Identify which cell holds the provided text, then report its (x, y) central coordinate. 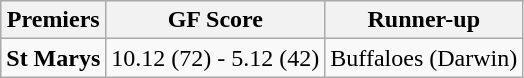
GF Score (216, 20)
Buffaloes (Darwin) (424, 58)
Premiers (54, 20)
St Marys (54, 58)
10.12 (72) - 5.12 (42) (216, 58)
Runner-up (424, 20)
